Extract the (x, y) coordinate from the center of the cell holding the provided text.  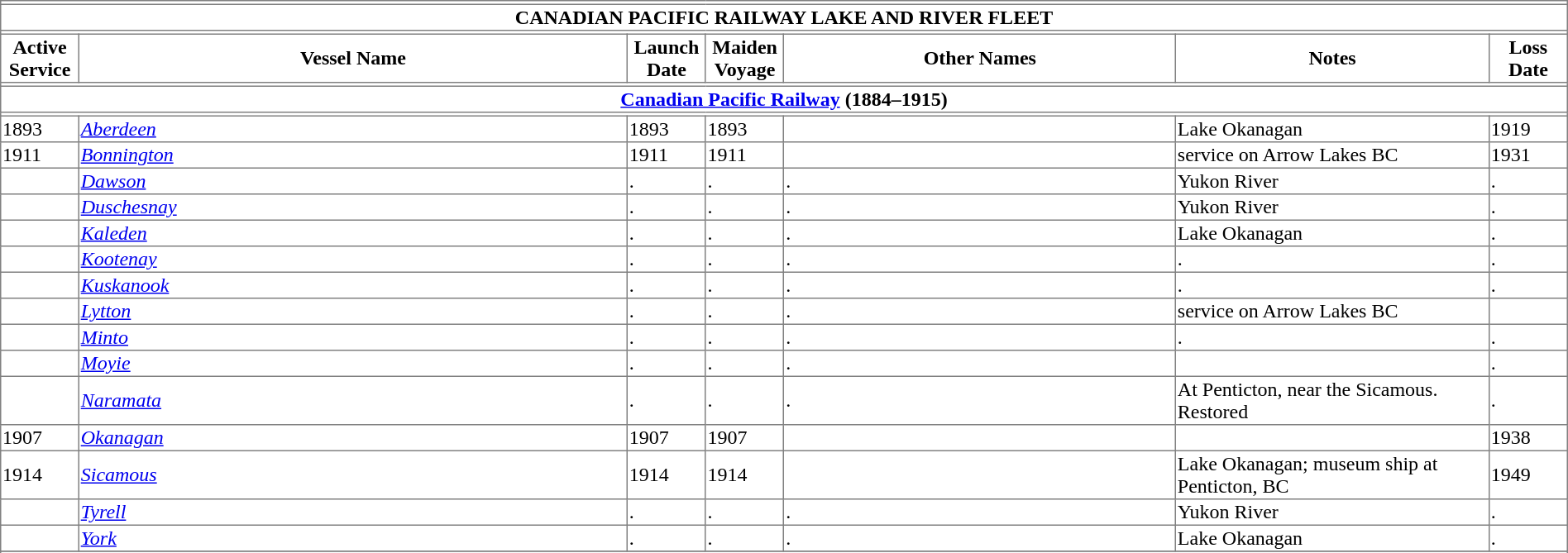
At Penticton, near the Sicamous. Restored (1333, 400)
1919 (1528, 129)
Sicamous (352, 474)
Kaleden (352, 233)
Active Service (40, 58)
Notes (1333, 58)
1938 (1528, 438)
Maiden Voyage (744, 58)
Loss Date (1528, 58)
York (352, 538)
Lytton (352, 312)
Bonnington (352, 155)
CANADIAN PACIFIC RAILWAY LAKE AND RIVER FLEET (784, 17)
Naramata (352, 400)
Minto (352, 337)
Other Names (980, 58)
Duschesnay (352, 207)
1949 (1528, 474)
Kootenay (352, 260)
Dawson (352, 181)
Vessel Name (352, 58)
Aberdeen (352, 129)
Lake Okanagan; museum ship at Penticton, BC (1333, 474)
Launch Date (667, 58)
Moyie (352, 364)
Tyrell (352, 512)
Canadian Pacific Railway (1884–1915) (784, 99)
1931 (1528, 155)
Okanagan (352, 438)
Kuskanook (352, 285)
